Provide the [x, y] coordinate of the cell's center where the given text is located.  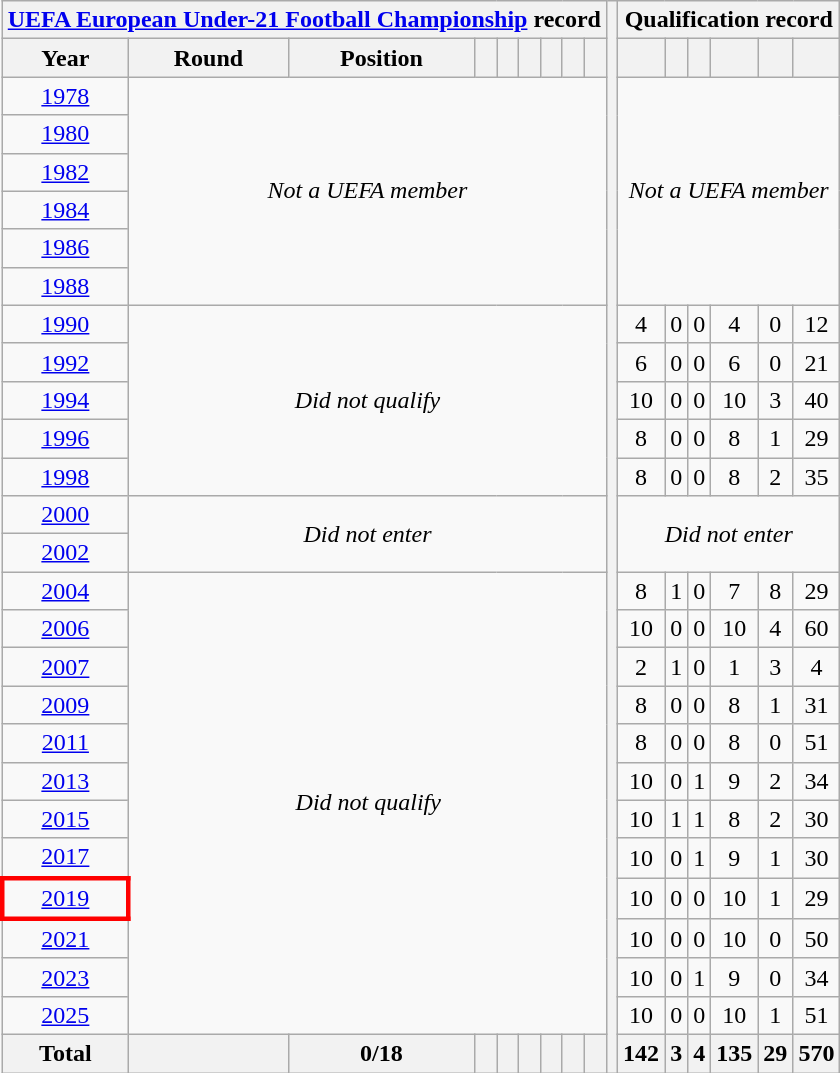
21 [816, 362]
50 [816, 939]
1980 [65, 134]
2000 [65, 515]
Qualification record [729, 20]
1998 [65, 477]
2025 [65, 1015]
2019 [65, 898]
Round [208, 58]
UEFA European Under-21 Football Championship record [304, 20]
2011 [65, 743]
142 [642, 1053]
31 [816, 705]
2021 [65, 939]
2017 [65, 858]
2013 [65, 781]
Year [65, 58]
135 [734, 1053]
2006 [65, 629]
1984 [65, 210]
2002 [65, 553]
2015 [65, 819]
2007 [65, 667]
2004 [65, 591]
1978 [65, 96]
2023 [65, 977]
7 [734, 591]
35 [816, 477]
1996 [65, 438]
570 [816, 1053]
1992 [65, 362]
1994 [65, 400]
12 [816, 324]
Position [381, 58]
0/18 [381, 1053]
1988 [65, 286]
60 [816, 629]
1982 [65, 172]
Total [65, 1053]
40 [816, 400]
1986 [65, 248]
2009 [65, 705]
1990 [65, 324]
